Detect which cell encompasses the target text, then output its [x, y] center coordinate. 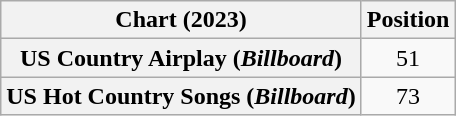
51 [408, 58]
US Country Airplay (Billboard) [181, 58]
US Hot Country Songs (Billboard) [181, 96]
Position [408, 20]
73 [408, 96]
Chart (2023) [181, 20]
